Capture the cell that displays the provided text and extract its (X, Y) central coordinate. 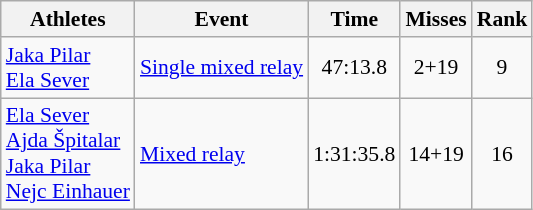
Rank (502, 19)
16 (502, 154)
Misses (436, 19)
Athletes (68, 19)
Event (222, 19)
Ela SeverAjda ŠpitalarJaka PilarNejc Einhauer (68, 154)
Time (354, 19)
Mixed relay (222, 154)
1:31:35.8 (354, 154)
14+19 (436, 154)
2+19 (436, 68)
9 (502, 68)
Single mixed relay (222, 68)
47:13.8 (354, 68)
Jaka PilarEla Sever (68, 68)
